Pinpoint the cell where the given text exists, returning its (X, Y) midpoint coordinate. 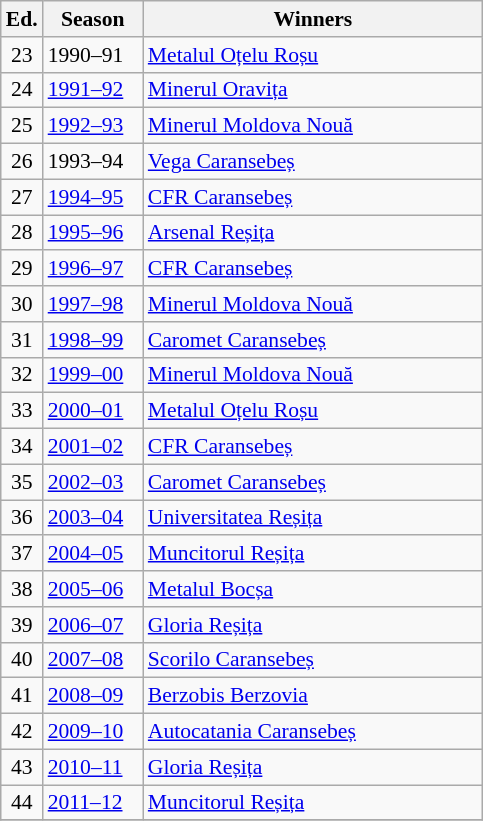
Autocatania Caransebeș (313, 732)
1993–94 (93, 162)
1996–97 (93, 269)
Scorilo Caransebeș (313, 660)
28 (22, 233)
31 (22, 340)
1991–92 (93, 90)
Metalul Bocșa (313, 589)
Minerul Oravița (313, 90)
Arsenal Reșița (313, 233)
Berzobis Berzovia (313, 696)
34 (22, 447)
30 (22, 304)
37 (22, 554)
Vega Caransebeș (313, 162)
Universitatea Reșița (313, 518)
2004–05 (93, 554)
25 (22, 126)
2001–02 (93, 447)
44 (22, 803)
1997–98 (93, 304)
39 (22, 625)
43 (22, 767)
29 (22, 269)
2005–06 (93, 589)
1995–96 (93, 233)
35 (22, 482)
2000–01 (93, 411)
40 (22, 660)
42 (22, 732)
33 (22, 411)
1998–99 (93, 340)
41 (22, 696)
2010–11 (93, 767)
Season (93, 19)
2008–09 (93, 696)
2006–07 (93, 625)
24 (22, 90)
Ed. (22, 19)
1999–00 (93, 375)
26 (22, 162)
2007–08 (93, 660)
Winners (313, 19)
1992–93 (93, 126)
1994–95 (93, 197)
38 (22, 589)
2009–10 (93, 732)
2003–04 (93, 518)
36 (22, 518)
2011–12 (93, 803)
32 (22, 375)
1990–91 (93, 55)
27 (22, 197)
2002–03 (93, 482)
23 (22, 55)
